For the text-containing cell, return its midpoint in [X, Y] coordinate format. 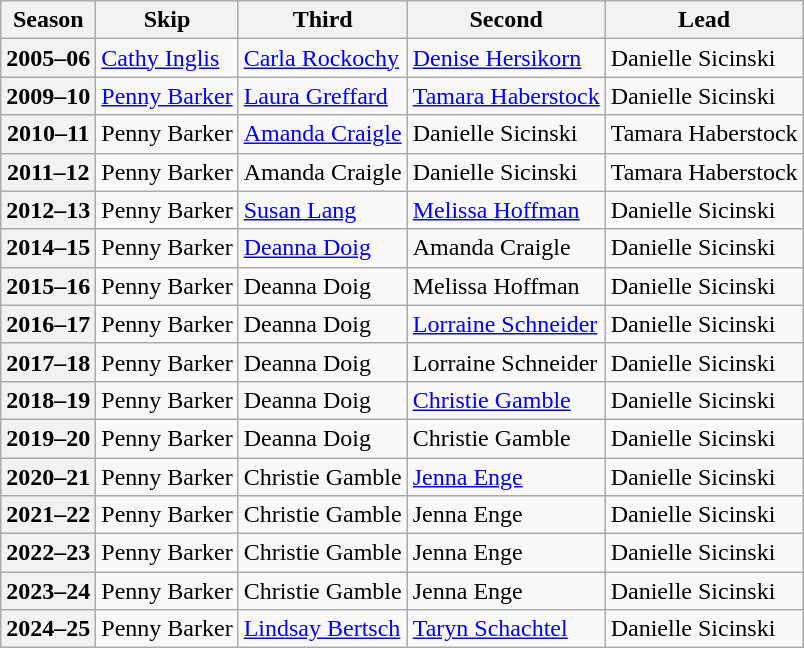
2023–24 [48, 591]
2012–13 [48, 210]
Taryn Schachtel [506, 629]
2005–06 [48, 58]
Lead [704, 20]
2021–22 [48, 515]
Cathy Inglis [167, 58]
Lindsay Bertsch [322, 629]
2010–11 [48, 134]
2019–20 [48, 438]
Second [506, 20]
2009–10 [48, 96]
Denise Hersikorn [506, 58]
Skip [167, 20]
Susan Lang [322, 210]
2017–18 [48, 362]
Season [48, 20]
2024–25 [48, 629]
2014–15 [48, 248]
2011–12 [48, 172]
2015–16 [48, 286]
2016–17 [48, 324]
Carla Rockochy [322, 58]
Laura Greffard [322, 96]
2020–21 [48, 477]
2018–19 [48, 400]
Third [322, 20]
2022–23 [48, 553]
